For the text-containing cell, return its midpoint in (X, Y) coordinate format. 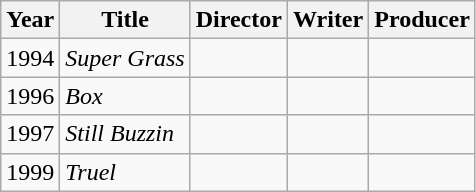
Year (30, 20)
Title (125, 20)
1997 (30, 134)
Producer (422, 20)
Box (125, 96)
Still Buzzin (125, 134)
Super Grass (125, 58)
1999 (30, 172)
Writer (328, 20)
1996 (30, 96)
Truel (125, 172)
1994 (30, 58)
Director (238, 20)
